Pinpoint the cell where the given text exists, returning its (x, y) midpoint coordinate. 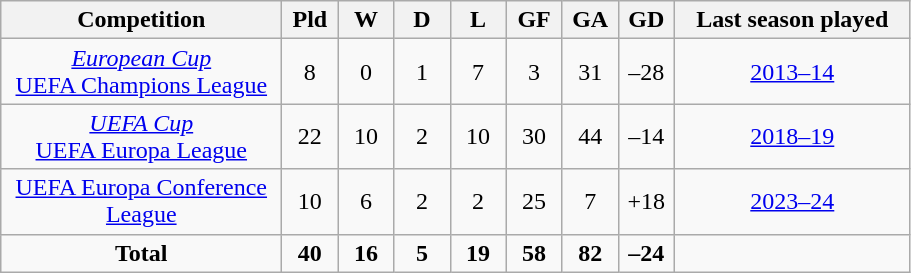
L (478, 20)
–28 (646, 72)
40 (310, 253)
Total (142, 253)
Last season played (792, 20)
16 (366, 253)
2013–14 (792, 72)
Pld (310, 20)
30 (534, 136)
1 (422, 72)
GD (646, 20)
6 (366, 202)
European Cup UEFA Champions League (142, 72)
8 (310, 72)
GA (590, 20)
–14 (646, 136)
31 (590, 72)
44 (590, 136)
58 (534, 253)
5 (422, 253)
2018–19 (792, 136)
W (366, 20)
GF (534, 20)
22 (310, 136)
+18 (646, 202)
Competition (142, 20)
0 (366, 72)
2023–24 (792, 202)
UEFA Europa Conference League (142, 202)
UEFA Cup UEFA Europa League (142, 136)
19 (478, 253)
25 (534, 202)
82 (590, 253)
D (422, 20)
3 (534, 72)
–24 (646, 253)
